Return the (X, Y) coordinate for the center point of the cell that contains the specified text.  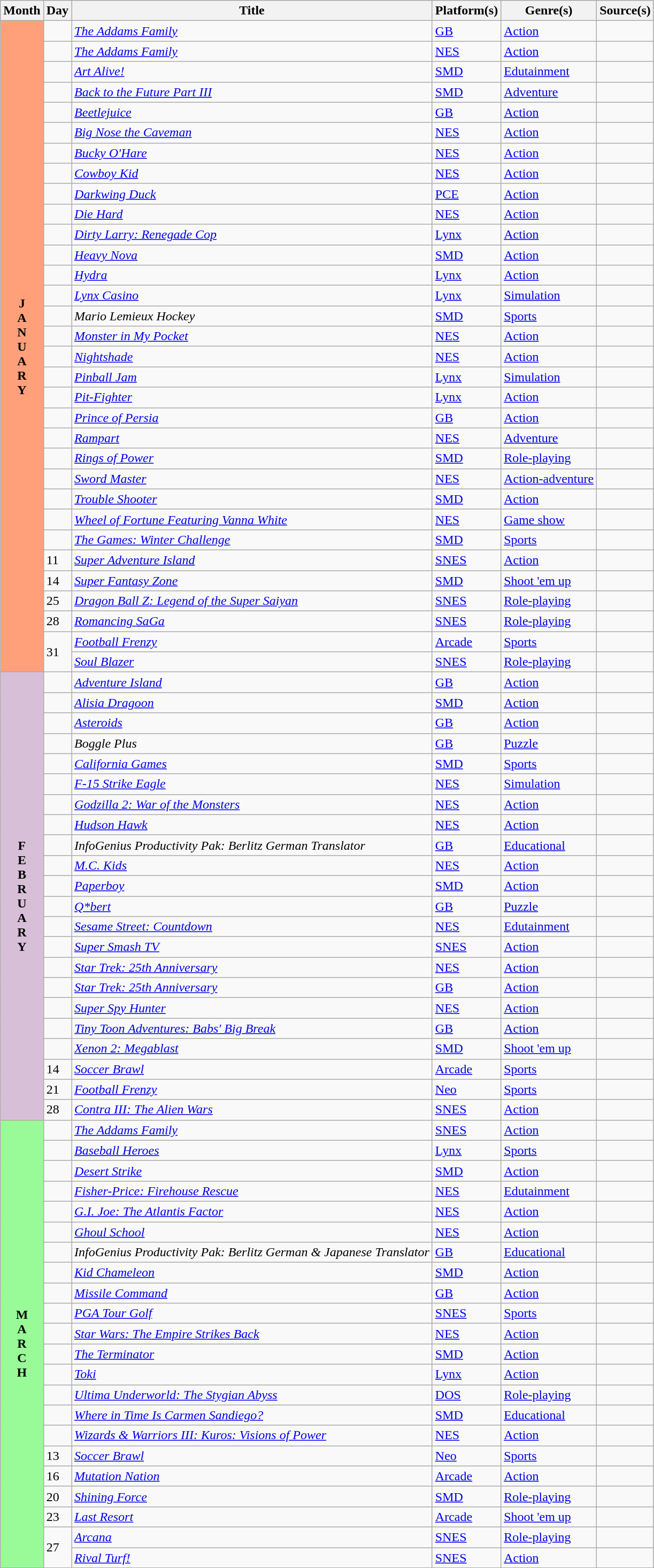
Ghoul School (252, 1232)
Last Resort (252, 1517)
Big Nose the Caveman (252, 133)
13 (57, 1456)
Heavy Nova (252, 255)
Desert Strike (252, 1171)
Super Adventure Island (252, 560)
Hydra (252, 275)
Xenon 2: Megablast (252, 1049)
Cowboy Kid (252, 173)
Sword Master (252, 479)
Boggle Plus (252, 743)
Super Spy Hunter (252, 1008)
Rival Turf! (252, 1558)
The Games: Winter Challenge (252, 540)
Nightshade (252, 357)
Pit-Fighter (252, 397)
Godzilla 2: War of the Monsters (252, 804)
PCE (466, 194)
20 (57, 1496)
Art Alive! (252, 72)
Toki (252, 1374)
Adventure Island (252, 682)
Rampart (252, 438)
Wizards & Warriors III: Kuros: Visions of Power (252, 1435)
16 (57, 1476)
Title (252, 11)
Lynx Casino (252, 296)
Beetlejuice (252, 112)
Super Fantasy Zone (252, 580)
Super Smash TV (252, 947)
Shining Force (252, 1496)
Contra III: The Alien Wars (252, 1110)
JANUARY (22, 347)
G.I. Joe: The Atlantis Factor (252, 1211)
Fisher-Price: Firehouse Rescue (252, 1191)
Hudson Hawk (252, 825)
Dirty Larry: Renegade Cop (252, 234)
Pinball Jam (252, 377)
Back to the Future Part III (252, 92)
27 (57, 1547)
InfoGenius Productivity Pak: Berlitz German Translator (252, 845)
Baseball Heroes (252, 1150)
Darkwing Duck (252, 194)
Trouble Shooter (252, 499)
California Games (252, 764)
Die Hard (252, 214)
Day (57, 11)
Platform(s) (466, 11)
Mutation Nation (252, 1476)
Arcana (252, 1537)
11 (57, 560)
Alisia Dragoon (252, 703)
Source(s) (626, 11)
Game show (549, 519)
Soul Blazer (252, 662)
Missile Command (252, 1293)
Ultima Underworld: The Stygian Abyss (252, 1395)
Rings of Power (252, 458)
Tiny Toon Adventures: Babs' Big Break (252, 1028)
Genre(s) (549, 11)
M.C. Kids (252, 865)
Q*bert (252, 906)
Kid Chameleon (252, 1273)
Dragon Ball Z: Legend of the Super Saiyan (252, 601)
Sesame Street: Countdown (252, 927)
31 (57, 652)
Bucky O'Hare (252, 153)
InfoGenius Productivity Pak: Berlitz German & Japanese Translator (252, 1252)
DOS (466, 1395)
Mario Lemieux Hockey (252, 316)
F-15 Strike Eagle (252, 784)
FEBRUARY (22, 896)
Monster in My Pocket (252, 336)
23 (57, 1517)
MARCH (22, 1343)
Paperboy (252, 886)
Month (22, 11)
Asteroids (252, 723)
Wheel of Fortune Featuring Vanna White (252, 519)
Star Wars: The Empire Strikes Back (252, 1334)
The Terminator (252, 1354)
Prince of Persia (252, 418)
21 (57, 1089)
Romancing SaGa (252, 621)
Where in Time Is Carmen Sandiego? (252, 1415)
Action-adventure (549, 479)
PGA Tour Golf (252, 1313)
25 (57, 601)
